Search for the cell housing the specified text and yield its [X, Y] center coordinate. 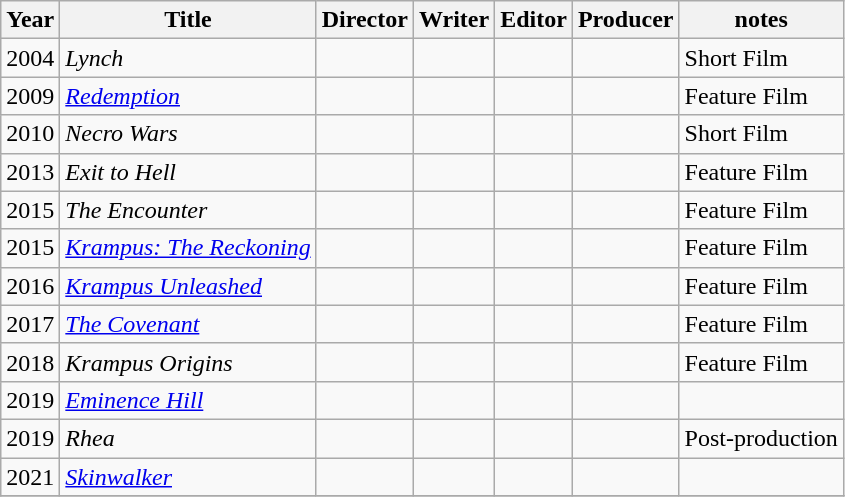
notes [761, 20]
Director [364, 20]
Title [188, 20]
Eminence Hill [188, 400]
Rhea [188, 438]
Krampus Origins [188, 362]
Exit to Hell [188, 172]
Necro Wars [188, 134]
Redemption [188, 96]
2013 [30, 172]
2004 [30, 58]
The Covenant [188, 324]
2018 [30, 362]
Post-production [761, 438]
2021 [30, 477]
Editor [534, 20]
Krampus: The Reckoning [188, 248]
Producer [626, 20]
2017 [30, 324]
Year [30, 20]
The Encounter [188, 210]
2016 [30, 286]
Writer [454, 20]
2010 [30, 134]
Skinwalker [188, 477]
Lynch [188, 58]
2009 [30, 96]
Krampus Unleashed [188, 286]
